Output the [X, Y] coordinate of the center of the cell containing the given text.  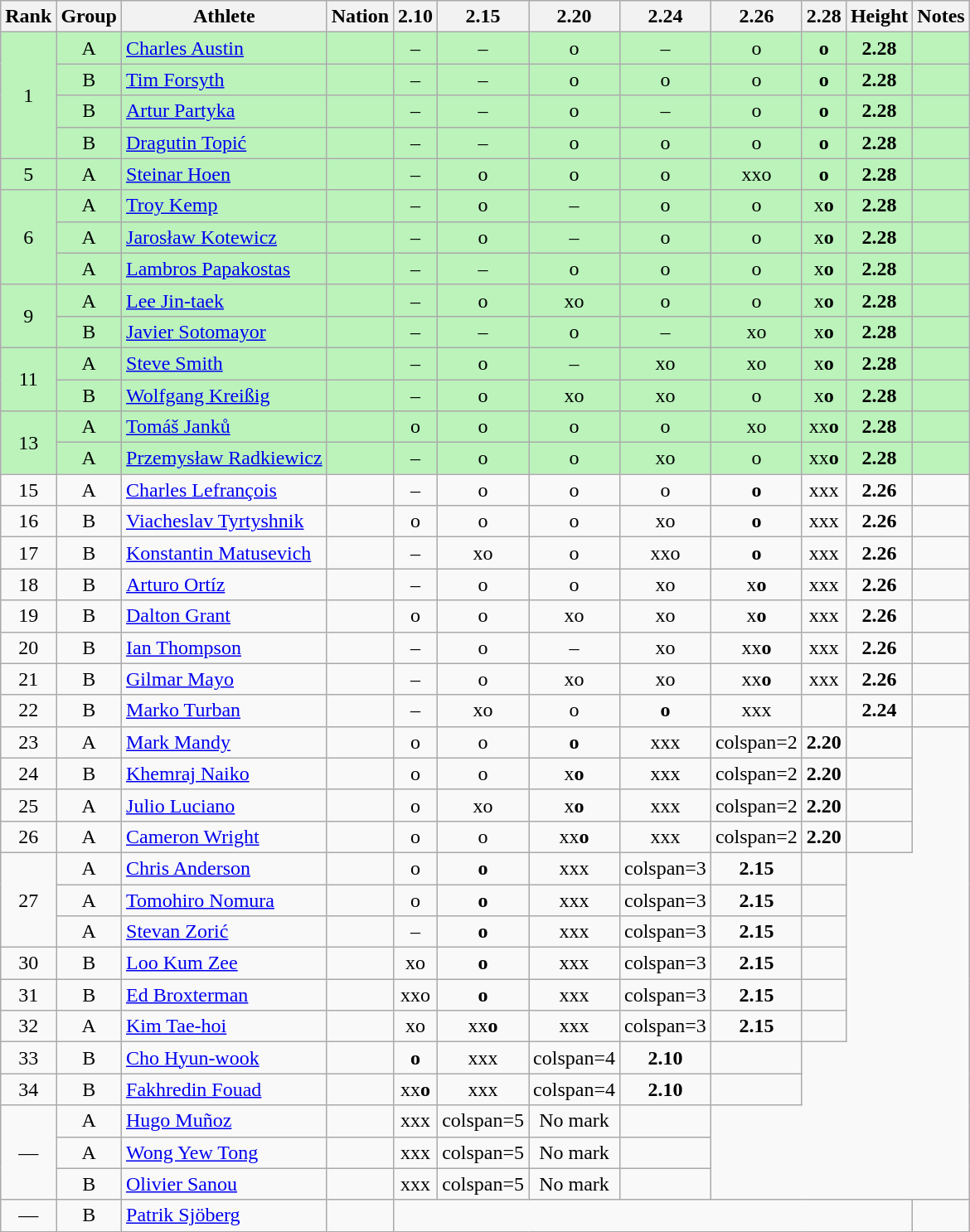
16 [28, 521]
Nation [360, 17]
24 [28, 774]
Wolfgang Kreißig [225, 395]
Athlete [225, 17]
Konstantin Matusevich [225, 553]
Mark Mandy [225, 742]
19 [28, 616]
Khemraj Naiko [225, 774]
Tomohiro Nomura [225, 900]
Lambros Papakostas [225, 269]
Steve Smith [225, 363]
33 [28, 1058]
Fakhredin Fouad [225, 1089]
21 [28, 679]
34 [28, 1089]
Chris Anderson [225, 868]
Charles Austin [225, 48]
Dalton Grant [225, 616]
Charles Lefrançois [225, 490]
Kim Tae-hoi [225, 1026]
Gilmar Mayo [225, 679]
Patrik Sjöberg [225, 1215]
Steinar Hoen [225, 174]
Javier Sotomayor [225, 332]
18 [28, 584]
Tim Forsyth [225, 80]
23 [28, 742]
Group [90, 17]
Artur Partyka [225, 111]
15 [28, 490]
9 [28, 316]
25 [28, 805]
Rank [28, 17]
6 [28, 237]
Ian Thompson [225, 648]
32 [28, 1026]
Przemysław Radkiewicz [225, 458]
Notes [941, 17]
27 [28, 900]
Viacheslav Tyrtyshnik [225, 521]
5 [28, 174]
Stevan Zorić [225, 932]
Ed Broxterman [225, 995]
30 [28, 963]
22 [28, 711]
17 [28, 553]
Wong Yew Tong [225, 1152]
13 [28, 443]
Lee Jin-taek [225, 300]
Height [879, 17]
Arturo Ortíz [225, 584]
31 [28, 995]
Hugo Muñoz [225, 1121]
Olivier Sanou [225, 1184]
Loo Kum Zee [225, 963]
Jarosław Kotewicz [225, 237]
11 [28, 379]
Troy Kemp [225, 206]
1 [28, 95]
Tomáš Janků [225, 427]
Marko Turban [225, 711]
20 [28, 648]
Dragutin Topić [225, 143]
Cameron Wright [225, 837]
Cho Hyun-wook [225, 1058]
26 [28, 837]
Julio Luciano [225, 805]
